Scan for the cell matching the given text and deliver its (x, y) coordinate at center. 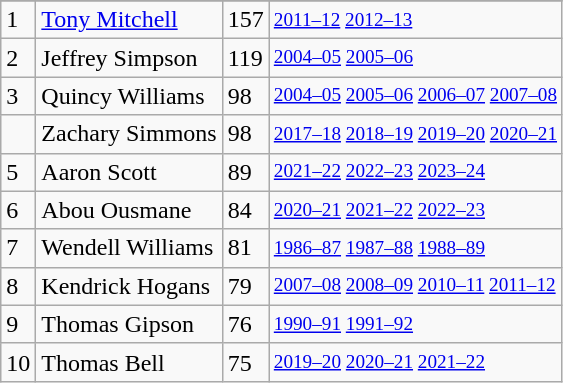
76 (246, 324)
2020–21 2021–22 2022–23 (415, 210)
81 (246, 248)
6 (18, 210)
Tony Mitchell (129, 20)
89 (246, 172)
75 (246, 362)
5 (18, 172)
Jeffrey Simpson (129, 58)
Kendrick Hogans (129, 286)
7 (18, 248)
10 (18, 362)
3 (18, 96)
Aaron Scott (129, 172)
2017–18 2018–19 2019–20 2020–21 (415, 134)
Thomas Gipson (129, 324)
79 (246, 286)
119 (246, 58)
2019–20 2020–21 2021–22 (415, 362)
157 (246, 20)
2007–08 2008–09 2010–11 2011–12 (415, 286)
2004–05 2005–06 (415, 58)
Wendell Williams (129, 248)
Quincy Williams (129, 96)
Zachary Simmons (129, 134)
Abou Ousmane (129, 210)
2004–05 2005–06 2006–07 2007–08 (415, 96)
8 (18, 286)
1990–91 1991–92 (415, 324)
9 (18, 324)
Thomas Bell (129, 362)
1986–87 1987–88 1988–89 (415, 248)
2 (18, 58)
2021–22 2022–23 2023–24 (415, 172)
1 (18, 20)
84 (246, 210)
2011–12 2012–13 (415, 20)
